Locate the cell with the specified text and output its (x, y) center coordinate. 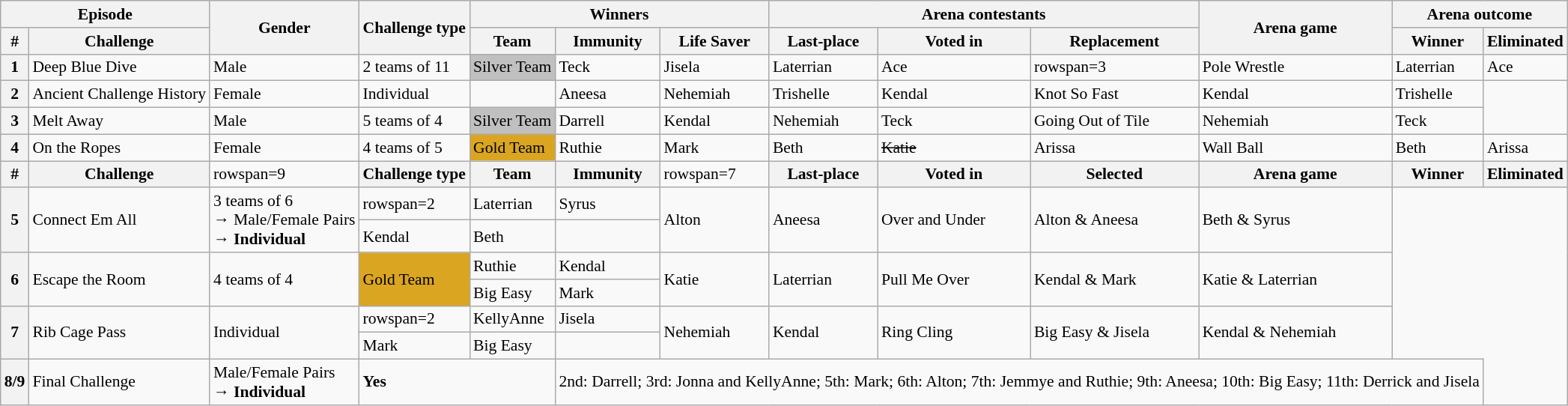
Replacement (1114, 41)
Katie & Laterrian (1295, 279)
Life Saver (714, 41)
Over and Under (954, 220)
Episode (105, 14)
Big Easy & Jisela (1114, 333)
Final Challenge (119, 382)
Arena contestants (984, 14)
Deep Blue Dive (119, 67)
2nd: Darrell; 3rd: Jonna and KellyAnne; 5th: Mark; 6th: Alton; 7th: Jemmye and Ruthie; 9th: Aneesa; 10th: Big Easy; 11th: Derrick and Jisela (1019, 382)
4 teams of 4 (285, 279)
1 (15, 67)
Yes (458, 382)
rowspan=7 (714, 175)
Selected (1114, 175)
Ancient Challenge History (119, 94)
2 (15, 94)
5 (15, 220)
6 (15, 279)
Rib Cage Pass (119, 333)
rowspan=3 (1114, 67)
7 (15, 333)
Gender (285, 27)
On the Ropes (119, 148)
Pull Me Over (954, 279)
Going Out of Tile (1114, 121)
Arena outcome (1480, 14)
Wall Ball (1295, 148)
Kendal & Mark (1114, 279)
Beth & Syrus (1295, 220)
4 (15, 148)
Alton & Aneesa (1114, 220)
Alton (714, 220)
Kendal & Nehemiah (1295, 333)
3 (15, 121)
5 teams of 4 (415, 121)
Ring Cling (954, 333)
2 teams of 11 (415, 67)
4 teams of 5 (415, 148)
KellyAnne (512, 319)
3 teams of 6 → Male/Female Pairs → Individual (285, 220)
Melt Away (119, 121)
Knot So Fast (1114, 94)
Darrell (607, 121)
Escape the Room (119, 279)
Winners (619, 14)
Connect Em All (119, 220)
Syrus (607, 204)
rowspan=9 (285, 175)
Male/Female Pairs → Individual (285, 382)
Pole Wrestle (1295, 67)
8/9 (15, 382)
